Pinpoint the cell where the given text exists, returning its [x, y] midpoint coordinate. 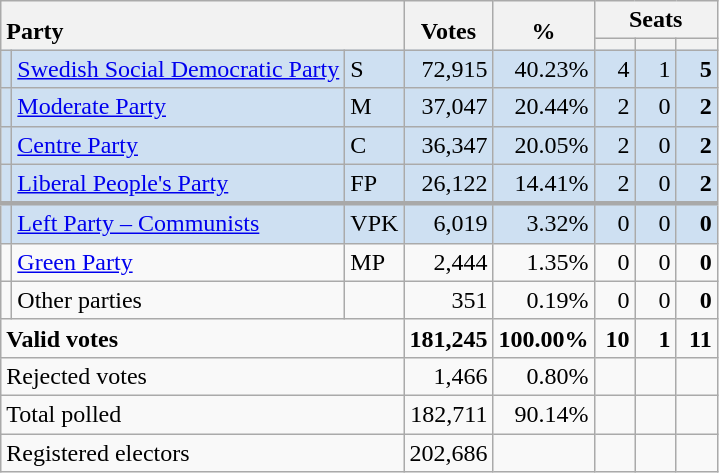
14.41% [544, 184]
3.32% [544, 224]
Swedish Social Democratic Party [178, 69]
181,245 [448, 338]
Valid votes [202, 338]
FP [374, 184]
Votes [448, 26]
20.05% [544, 145]
% [544, 26]
26,122 [448, 184]
182,711 [448, 414]
5 [696, 69]
C [374, 145]
202,686 [448, 453]
Centre Party [178, 145]
M [374, 107]
2,444 [448, 262]
40.23% [544, 69]
36,347 [448, 145]
Liberal People's Party [178, 184]
S [374, 69]
1,466 [448, 376]
MP [374, 262]
0.19% [544, 300]
Registered electors [202, 453]
Moderate Party [178, 107]
100.00% [544, 338]
20.44% [544, 107]
90.14% [544, 414]
0.80% [544, 376]
1.35% [544, 262]
37,047 [448, 107]
VPK [374, 224]
Rejected votes [202, 376]
Party [202, 26]
351 [448, 300]
Green Party [178, 262]
6,019 [448, 224]
10 [614, 338]
Seats [656, 20]
4 [614, 69]
Other parties [178, 300]
11 [696, 338]
72,915 [448, 69]
Total polled [202, 414]
Left Party – Communists [178, 224]
